Pinpoint the cell where the given text exists, returning its (X, Y) midpoint coordinate. 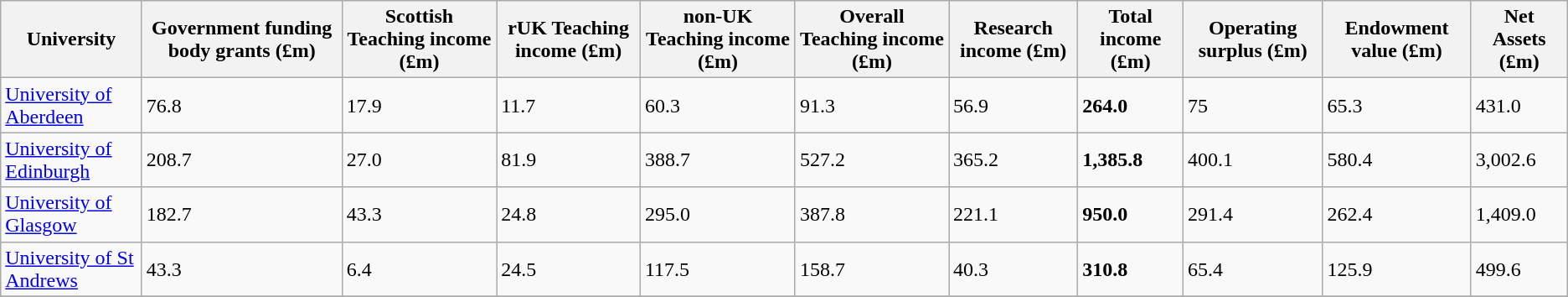
208.7 (241, 159)
non-UK Teaching income (£m) (717, 39)
950.0 (1131, 215)
University of Edinburgh (71, 159)
580.4 (1397, 159)
221.1 (1014, 215)
6.4 (419, 268)
182.7 (241, 215)
University (71, 39)
125.9 (1397, 268)
Government funding body grants (£m) (241, 39)
17.9 (419, 106)
Net Assets (£m) (1519, 39)
264.0 (1131, 106)
117.5 (717, 268)
Operating surplus (£m) (1253, 39)
388.7 (717, 159)
Research income (£m) (1014, 39)
65.3 (1397, 106)
76.8 (241, 106)
24.5 (569, 268)
3,002.6 (1519, 159)
365.2 (1014, 159)
56.9 (1014, 106)
1,385.8 (1131, 159)
University of St Andrews (71, 268)
27.0 (419, 159)
387.8 (871, 215)
24.8 (569, 215)
Endowment value (£m) (1397, 39)
527.2 (871, 159)
91.3 (871, 106)
University of Aberdeen (71, 106)
40.3 (1014, 268)
431.0 (1519, 106)
291.4 (1253, 215)
75 (1253, 106)
81.9 (569, 159)
60.3 (717, 106)
295.0 (717, 215)
310.8 (1131, 268)
158.7 (871, 268)
1,409.0 (1519, 215)
University of Glasgow (71, 215)
rUK Teaching income (£m) (569, 39)
11.7 (569, 106)
499.6 (1519, 268)
65.4 (1253, 268)
262.4 (1397, 215)
Scottish Teaching income (£m) (419, 39)
Overall Teaching income (£m) (871, 39)
400.1 (1253, 159)
Total income (£m) (1131, 39)
